Pinpoint the cell where the given text exists, returning its (x, y) midpoint coordinate. 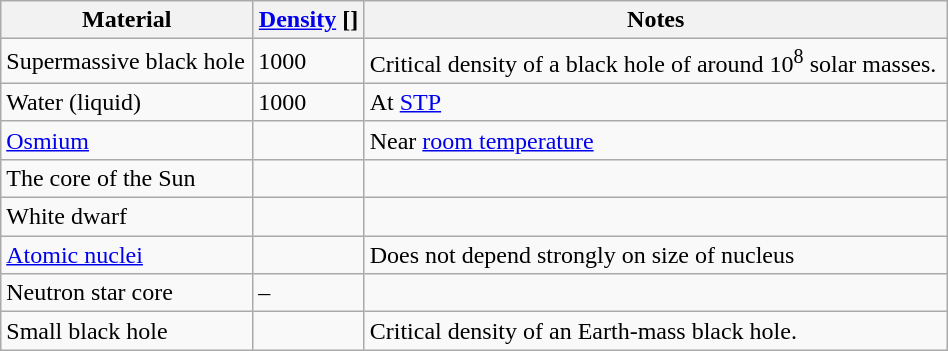
Neutron star core (127, 293)
Does not depend strongly on size of nucleus (656, 255)
Supermassive black hole (127, 62)
White dwarf (127, 217)
Osmium (127, 140)
The core of the Sun (127, 178)
Material (127, 20)
Water (liquid) (127, 102)
Atomic nuclei (127, 255)
Small black hole (127, 331)
Density [] (308, 20)
Critical density of an Earth-mass black hole. (656, 331)
At STP (656, 102)
Critical density of a black hole of around 108 solar masses. (656, 62)
Notes (656, 20)
– (308, 293)
Near room temperature (656, 140)
